Extract the (x, y) coordinate from the center of the cell holding the provided text.  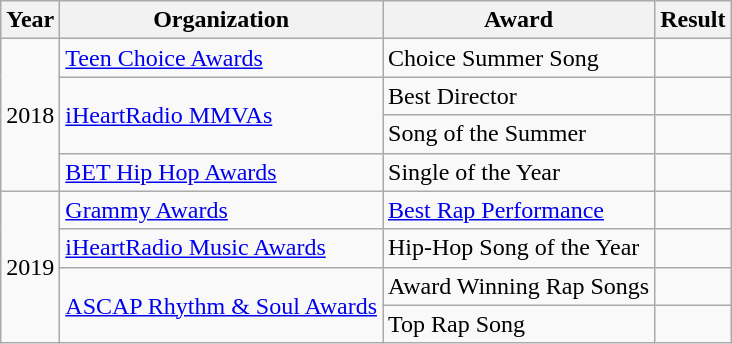
2018 (30, 115)
Top Rap Song (518, 324)
Hip-Hop Song of the Year (518, 248)
Teen Choice Awards (222, 58)
Organization (222, 20)
Award (518, 20)
Award Winning Rap Songs (518, 286)
Best Rap Performance (518, 210)
ASCAP Rhythm & Soul Awards (222, 305)
Grammy Awards (222, 210)
Single of the Year (518, 172)
Year (30, 20)
BET Hip Hop Awards (222, 172)
iHeartRadio Music Awards (222, 248)
2019 (30, 267)
Result (693, 20)
Choice Summer Song (518, 58)
Song of the Summer (518, 134)
Best Director (518, 96)
iHeartRadio MMVAs (222, 115)
